Find where the given text appears and provide that cell's center as (x, y) coordinate. 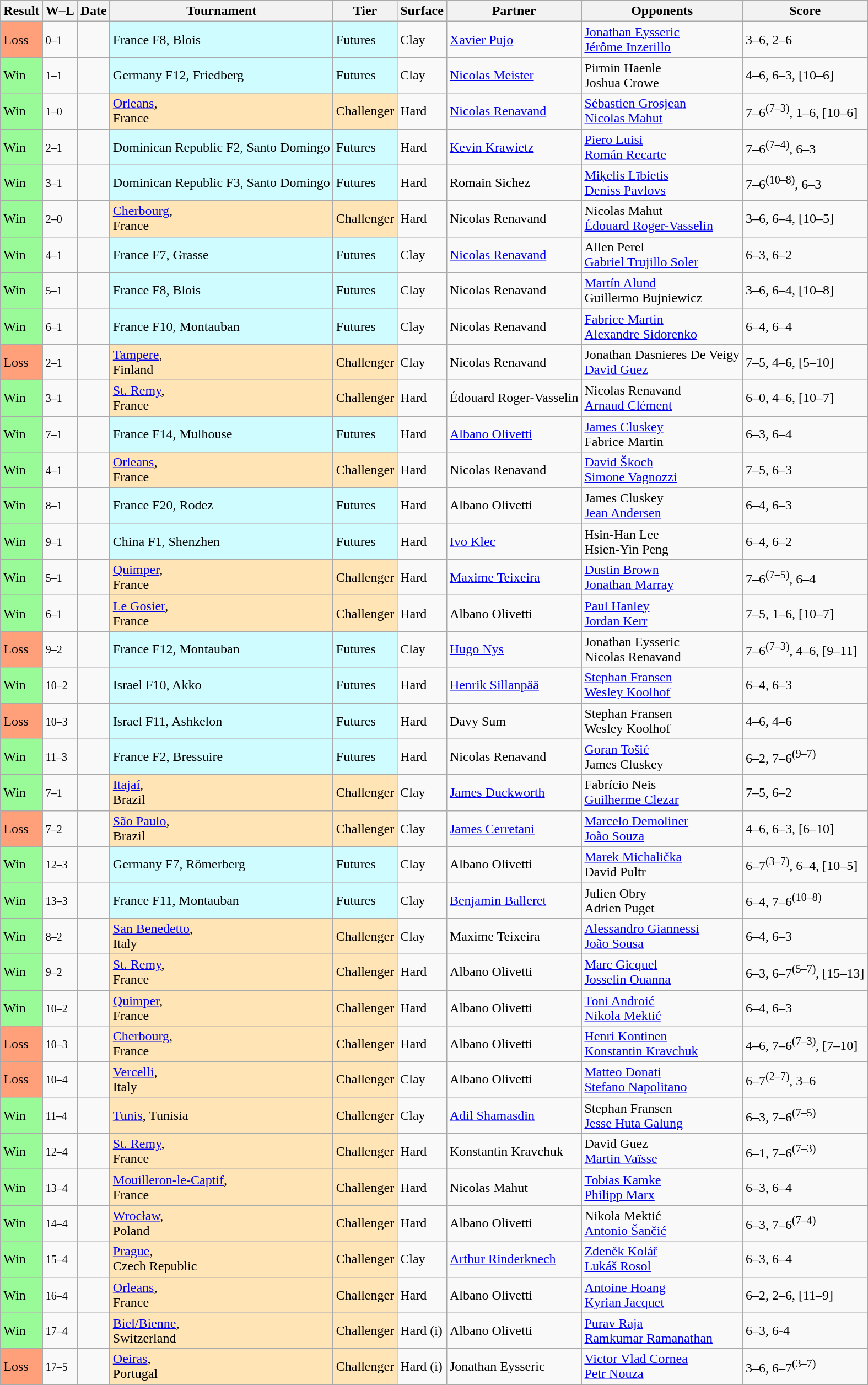
15–4 (60, 1259)
4–6, 6–3, [10–6] (805, 75)
Sébastien Grosjean Nicolas Mahut (662, 111)
Matteo Donati Stefano Napolitano (662, 1080)
6–3, 6–2 (805, 255)
Arthur Rinderknech (514, 1259)
7–5, 6–3 (805, 470)
Davy Sum (514, 721)
São Paulo,Brazil (222, 828)
6–7(2–7), 3–6 (805, 1080)
6–3, 7–6(7–5) (805, 1116)
4–6, 4–6 (805, 721)
Kevin Krawietz (514, 147)
Zdeněk Kolář Lukáš Rosol (662, 1259)
3–6, 6–4, [10–8] (805, 290)
Nicolas Renavand Arnaud Clément (662, 398)
Pirmin Haenle Joshua Crowe (662, 75)
Jonathan Eysseric Jérôme Inzerillo (662, 40)
France F20, Rodez (222, 506)
Le Gosier,France (222, 613)
9–1 (60, 541)
Dustin Brown Jonathan Marray (662, 578)
David Guez Martin Vaïsse (662, 1151)
France F10, Montauban (222, 326)
7–6(10–8), 6–3 (805, 183)
2–0 (60, 218)
Édouard Roger-Vasselin (514, 398)
13–3 (60, 900)
Marcelo Demoliner João Souza (662, 828)
13–4 (60, 1188)
6–4, 6–4 (805, 326)
France F12, Montauban (222, 649)
7–6(7–3), 4–6, [9–11] (805, 649)
James Duckworth (514, 793)
Tournament (222, 11)
12–3 (60, 865)
8–1 (60, 506)
Tobias Kamke Philipp Marx (662, 1188)
Toni Androić Nikola Mektić (662, 1008)
Nicolas Meister (514, 75)
Oeiras,Portugal (222, 1366)
Romain Sichez (514, 183)
6–2, 2–6, [11–9] (805, 1295)
4–6, 7–6(7–3), [7–10] (805, 1044)
Paul Hanley Jordan Kerr (662, 613)
Israel F10, Akko (222, 685)
Tunis, Tunisia (222, 1116)
11–4 (60, 1116)
James Cluskey Jean Andersen (662, 506)
1–1 (60, 75)
Opponents (662, 11)
Adil Shamasdin (514, 1116)
Wrocław,Poland (222, 1223)
Henri Kontinen Konstantin Kravchuk (662, 1044)
Julien Obry Adrien Puget (662, 900)
James Cluskey Fabrice Martin (662, 433)
Result (21, 11)
1–0 (60, 111)
Dominican Republic F3, Santo Domingo (222, 183)
Tampere,Finland (222, 362)
Xavier Pujo (514, 40)
3–6, 6–4, [10–5] (805, 218)
Purav Raja Ramkumar Ramanathan (662, 1331)
Surface (422, 11)
6–3, 7–6(7–4) (805, 1223)
Jonathan Eysseric (514, 1366)
Dominican Republic F2, Santo Domingo (222, 147)
Israel F11, Ashkelon (222, 721)
Piero Luisi Román Recarte (662, 147)
Germany F7, Römerberg (222, 865)
Biel/Bienne,Switzerland (222, 1331)
10–4 (60, 1080)
Alessandro Giannessi João Sousa (662, 936)
6–7(3–7), 6–4, [10–5] (805, 865)
6–1, 7–6(7–3) (805, 1151)
11–3 (60, 756)
7–2 (60, 828)
France F14, Mulhouse (222, 433)
Ivo Klec (514, 541)
James Cerretani (514, 828)
Konstantin Kravchuk (514, 1151)
Mouilleron-le-Captif,France (222, 1188)
16–4 (60, 1295)
Jonathan Eysseric Nicolas Renavand (662, 649)
Prague,Czech Republic (222, 1259)
Germany F12, Friedberg (222, 75)
7–5, 1–6, [10–7] (805, 613)
Jonathan Dasnieres De Veigy David Guez (662, 362)
Tier (365, 11)
Marc Gicquel Josselin Ouanna (662, 971)
Stephan Fransen Jesse Huta Galung (662, 1116)
7–6(7–3), 1–6, [10–6] (805, 111)
6–2, 7–6(9–7) (805, 756)
Score (805, 11)
Marek Michalička David Pultr (662, 865)
0–1 (60, 40)
Hugo Nys (514, 649)
6–3, 6–7(5–7), [15–13] (805, 971)
7–6(7–5), 6–4 (805, 578)
17–4 (60, 1331)
4–6, 6–3, [6–10] (805, 828)
6–4, 6–2 (805, 541)
3–6, 2–6 (805, 40)
12–4 (60, 1151)
San Benedetto,Italy (222, 936)
Partner (514, 11)
7–5, 6–2 (805, 793)
17–5 (60, 1366)
Hsin-Han Lee Hsien-Yin Peng (662, 541)
Henrik Sillanpää (514, 685)
David Škoch Simone Vagnozzi (662, 470)
Goran Tošić James Cluskey (662, 756)
Fabrice Martin Alexandre Sidorenko (662, 326)
7–5, 4–6, [5–10] (805, 362)
Date (94, 11)
6–0, 4–6, [10–7] (805, 398)
France F7, Grasse (222, 255)
Fabrício Neis Guilherme Clezar (662, 793)
14–4 (60, 1223)
6–3, 6-4 (805, 1331)
Nicolas Mahut Édouard Roger-Vasselin (662, 218)
Antoine Hoang Kyrian Jacquet (662, 1295)
Itajaí,Brazil (222, 793)
Benjamin Balleret (514, 900)
3–6, 6–7(3–7) (805, 1366)
France F11, Montauban (222, 900)
Allen Perel Gabriel Trujillo Soler (662, 255)
Miķelis Lībietis Deniss Pavlovs (662, 183)
7–6(7–4), 6–3 (805, 147)
China F1, Shenzhen (222, 541)
Nicolas Mahut (514, 1188)
Martín Alund Guillermo Bujniewicz (662, 290)
Victor Vlad Cornea Petr Nouza (662, 1366)
France F2, Bressuire (222, 756)
8–2 (60, 936)
W–L (60, 11)
Nikola Mektić Antonio Šančić (662, 1223)
6–4, 7–6(10–8) (805, 900)
Vercelli,Italy (222, 1080)
